Return [x, y] of the center of cell containing provided text 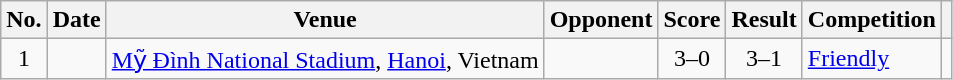
Friendly [872, 59]
Date [76, 20]
Mỹ Đình National Stadium, Hanoi, Vietnam [325, 59]
Score [692, 20]
Result [764, 20]
Opponent [601, 20]
No. [24, 20]
3–1 [764, 59]
Competition [872, 20]
1 [24, 59]
3–0 [692, 59]
Venue [325, 20]
